Provide the (x, y) coordinate of the cell's center where the given text is located.  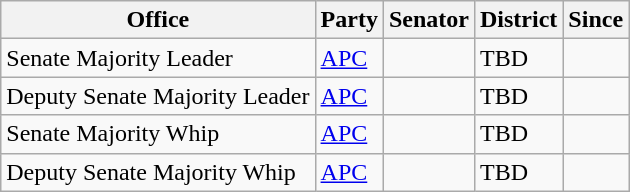
Deputy Senate Majority Whip (158, 172)
District (518, 20)
Senator (428, 20)
Deputy Senate Majority Leader (158, 96)
Senate Majority Leader (158, 58)
Office (158, 20)
Party (349, 20)
Since (596, 20)
Senate Majority Whip (158, 134)
